Identify which cell holds the provided text, then report its (X, Y) central coordinate. 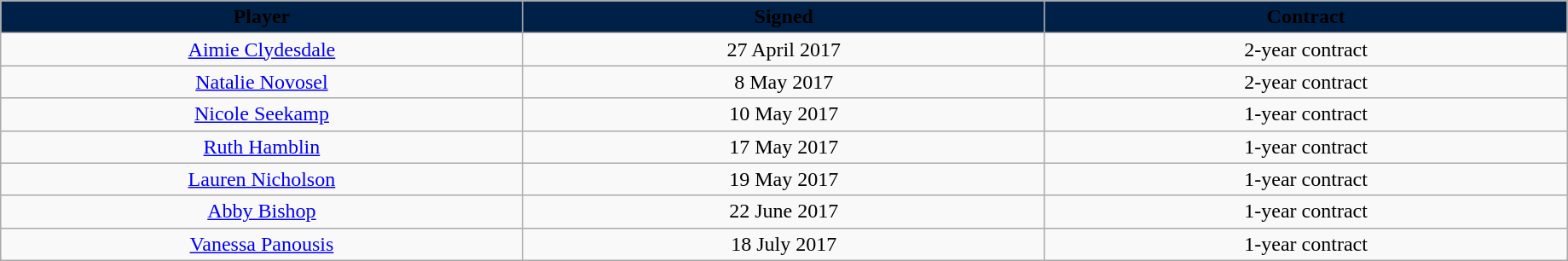
8 May 2017 (784, 82)
27 April 2017 (784, 49)
10 May 2017 (784, 114)
Nicole Seekamp (262, 114)
Signed (784, 17)
22 June 2017 (784, 212)
Abby Bishop (262, 212)
Contract (1305, 17)
Lauren Nicholson (262, 179)
Natalie Novosel (262, 82)
Aimie Clydesdale (262, 49)
Player (262, 17)
18 July 2017 (784, 244)
Vanessa Panousis (262, 244)
19 May 2017 (784, 179)
17 May 2017 (784, 147)
Ruth Hamblin (262, 147)
